Provide the [x, y] coordinate of the cell's center where the given text is located.  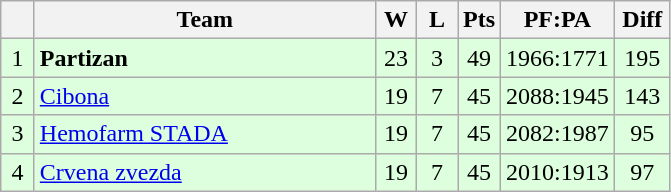
1 [18, 58]
2010:1913 [558, 172]
95 [642, 134]
Pts [480, 20]
4 [18, 172]
Diff [642, 20]
Partizan [204, 58]
2 [18, 96]
195 [642, 58]
Cibona [204, 96]
23 [396, 58]
97 [642, 172]
1966:1771 [558, 58]
PF:PA [558, 20]
Team [204, 20]
2082:1987 [558, 134]
143 [642, 96]
Crvena zvezda [204, 172]
2088:1945 [558, 96]
49 [480, 58]
L [436, 20]
W [396, 20]
Hemofarm STADA [204, 134]
